Identify which cell holds the provided text, then report its [x, y] central coordinate. 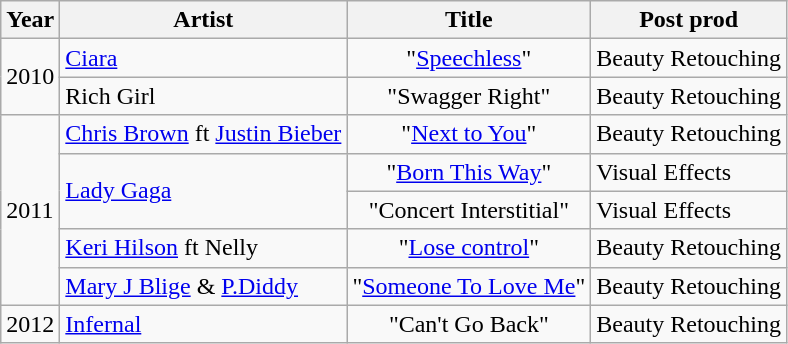
Artist [204, 20]
Mary J Blige & P.Diddy [204, 286]
"Can't Go Back" [469, 324]
"Born This Way" [469, 172]
"Lose control" [469, 248]
2010 [30, 77]
Rich Girl [204, 96]
"Next to You" [469, 134]
2011 [30, 210]
Keri Hilson ft Nelly [204, 248]
2012 [30, 324]
"Concert Interstitial" [469, 210]
Title [469, 20]
Ciara [204, 58]
Lady Gaga [204, 191]
"Speechless" [469, 58]
Chris Brown ft Justin Bieber [204, 134]
"Someone To Love Me" [469, 286]
Infernal [204, 324]
Year [30, 20]
Post prod [689, 20]
"Swagger Right" [469, 96]
